Extract the [X, Y] coordinate from the center of the cell holding the provided text.  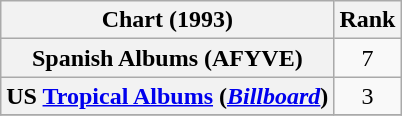
Spanish Albums (AFYVE) [168, 58]
7 [368, 58]
Rank [368, 20]
3 [368, 96]
Chart (1993) [168, 20]
US Tropical Albums (Billboard) [168, 96]
